Return the (x, y) coordinate for the center point of the cell that contains the specified text.  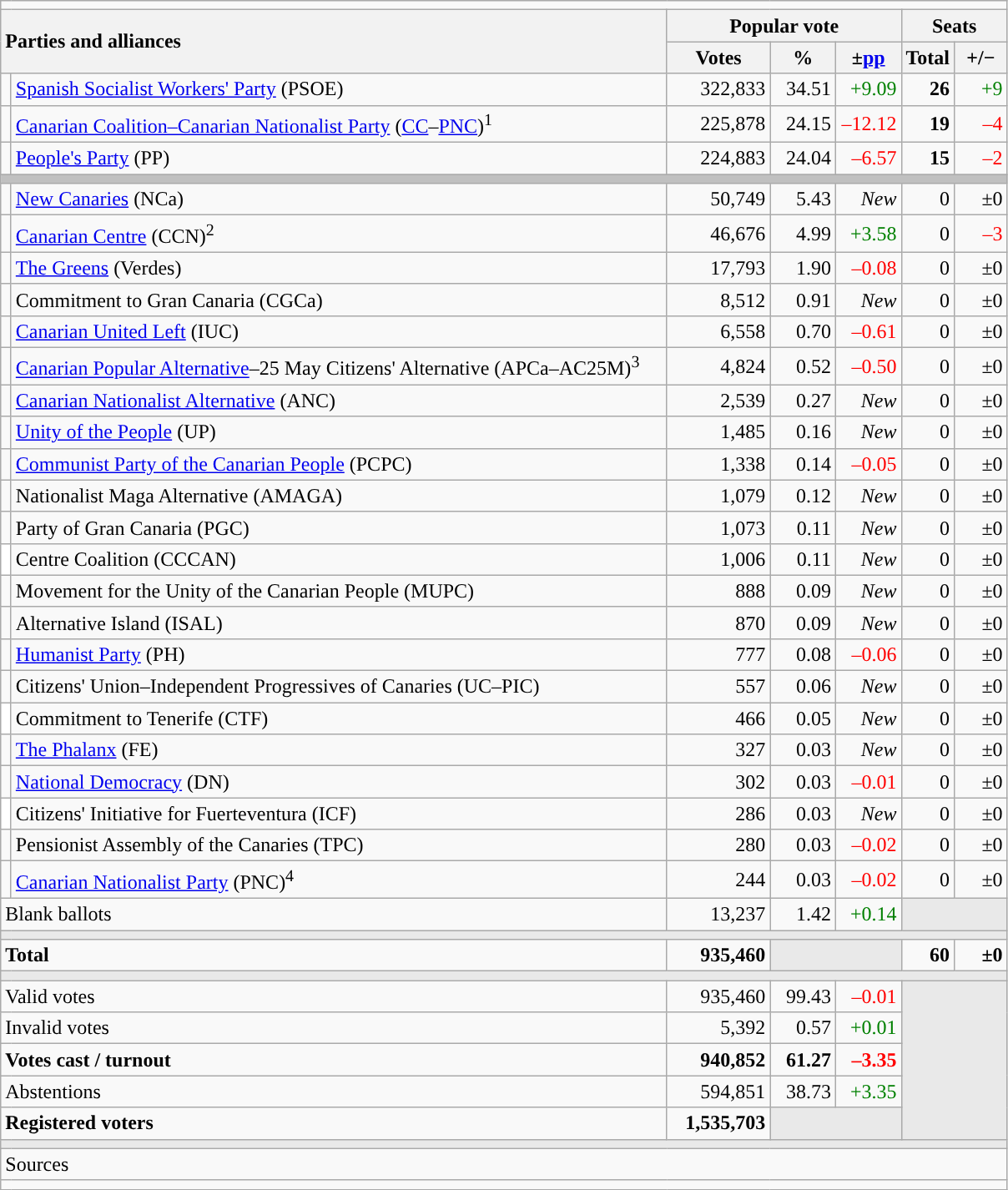
–0.06 (868, 655)
Sources (504, 1164)
±pp (868, 58)
594,851 (718, 1092)
1,006 (718, 559)
5.43 (803, 199)
19 (928, 124)
302 (718, 782)
2,539 (718, 401)
Party of Gran Canaria (PGC) (339, 527)
–4 (981, 124)
0.52 (803, 366)
0.08 (803, 655)
% (803, 58)
557 (718, 687)
0.12 (803, 496)
1,535,703 (718, 1123)
Blank ballots (334, 915)
34.51 (803, 89)
Canarian Popular Alternative–25 May Citizens' Alternative (APCa–AC25M)3 (339, 366)
Popular vote (784, 26)
1,079 (718, 496)
1,338 (718, 464)
–12.12 (868, 124)
Canarian Nationalist Party (PNC)4 (339, 880)
60 (928, 956)
224,883 (718, 159)
Citizens' Initiative for Fuerteventura (ICF) (339, 814)
46,676 (718, 234)
1,485 (718, 432)
+0.01 (868, 1028)
Humanist Party (PH) (339, 655)
Invalid votes (334, 1028)
Alternative Island (ISAL) (339, 623)
Movement for the Unity of the Canarian People (MUPC) (339, 591)
–6.57 (868, 159)
The Phalanx (FE) (339, 750)
24.15 (803, 124)
–0.08 (868, 268)
People's Party (PP) (339, 159)
1.90 (803, 268)
13,237 (718, 915)
4.99 (803, 234)
Valid votes (334, 996)
0.91 (803, 300)
Votes (718, 58)
Canarian Nationalist Alternative (ANC) (339, 401)
Votes cast / turnout (334, 1060)
6,558 (718, 331)
0.27 (803, 401)
Parties and alliances (334, 42)
Canarian Centre (CCN)2 (339, 234)
26 (928, 89)
The Greens (Verdes) (339, 268)
870 (718, 623)
940,852 (718, 1060)
322,833 (718, 89)
327 (718, 750)
Citizens' Union–Independent Progressives of Canaries (UC–PIC) (339, 687)
0.05 (803, 719)
8,512 (718, 300)
286 (718, 814)
–0.61 (868, 331)
–3 (981, 234)
466 (718, 719)
–0.05 (868, 464)
Seats (955, 26)
Canarian United Left (IUC) (339, 331)
17,793 (718, 268)
0.57 (803, 1028)
–3.35 (868, 1060)
Canarian Coalition–Canarian Nationalist Party (CC–PNC)1 (339, 124)
50,749 (718, 199)
Nationalist Maga Alternative (AMAGA) (339, 496)
5,392 (718, 1028)
+/− (981, 58)
Unity of the People (UP) (339, 432)
Commitment to Tenerife (CTF) (339, 719)
Commitment to Gran Canaria (CGCa) (339, 300)
280 (718, 845)
National Democracy (DN) (339, 782)
244 (718, 880)
Centre Coalition (CCCAN) (339, 559)
38.73 (803, 1092)
Communist Party of the Canarian People (PCPC) (339, 464)
Registered voters (334, 1123)
777 (718, 655)
–0.50 (868, 366)
1.42 (803, 915)
+0.14 (868, 915)
0.70 (803, 331)
225,878 (718, 124)
–2 (981, 159)
888 (718, 591)
4,824 (718, 366)
61.27 (803, 1060)
0.06 (803, 687)
15 (928, 159)
New Canaries (NCa) (339, 199)
+9 (981, 89)
Pensionist Assembly of the Canaries (TPC) (339, 845)
+3.35 (868, 1092)
+3.58 (868, 234)
99.43 (803, 996)
Spanish Socialist Workers' Party (PSOE) (339, 89)
24.04 (803, 159)
0.14 (803, 464)
+9.09 (868, 89)
0.16 (803, 432)
Abstentions (334, 1092)
1,073 (718, 527)
